Scan for the cell matching the given text and deliver its (x, y) coordinate at center. 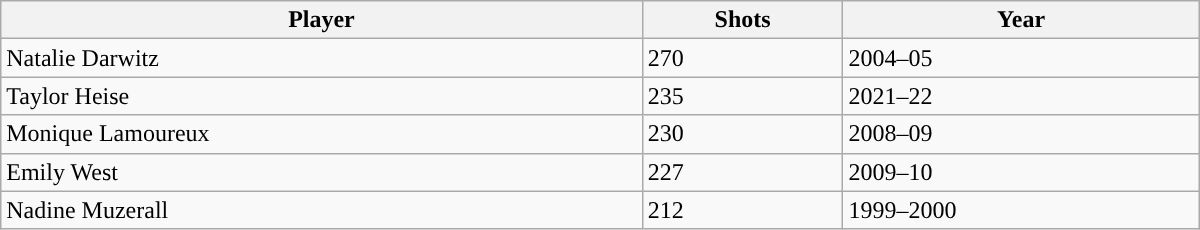
235 (742, 96)
2004–05 (1021, 58)
227 (742, 172)
2008–09 (1021, 134)
1999–2000 (1021, 210)
Nadine Muzerall (322, 210)
230 (742, 134)
Taylor Heise (322, 96)
Shots (742, 20)
Year (1021, 20)
Emily West (322, 172)
270 (742, 58)
Player (322, 20)
212 (742, 210)
Natalie Darwitz (322, 58)
2021–22 (1021, 96)
Monique Lamoureux (322, 134)
2009–10 (1021, 172)
